Output the [X, Y] coordinate of the center of the cell containing the given text.  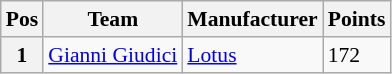
Manufacturer [252, 19]
Gianni Giudici [112, 55]
Team [112, 19]
Pos [22, 19]
172 [357, 55]
1 [22, 55]
Lotus [252, 55]
Points [357, 19]
